Identify which cell holds the provided text, then report its [X, Y] central coordinate. 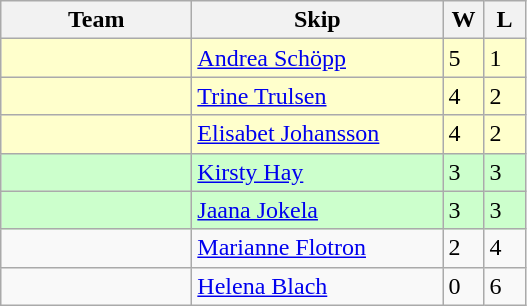
Marianne Flotron [318, 248]
Jaana Jokela [318, 210]
Andrea Schöpp [318, 58]
Team [96, 20]
Elisabet Johansson [318, 134]
Kirsty Hay [318, 172]
L [504, 20]
W [464, 20]
Skip [318, 20]
6 [504, 286]
0 [464, 286]
Helena Blach [318, 286]
Trine Trulsen [318, 96]
1 [504, 58]
5 [464, 58]
